Output the [x, y] coordinate of the center of the cell containing the given text.  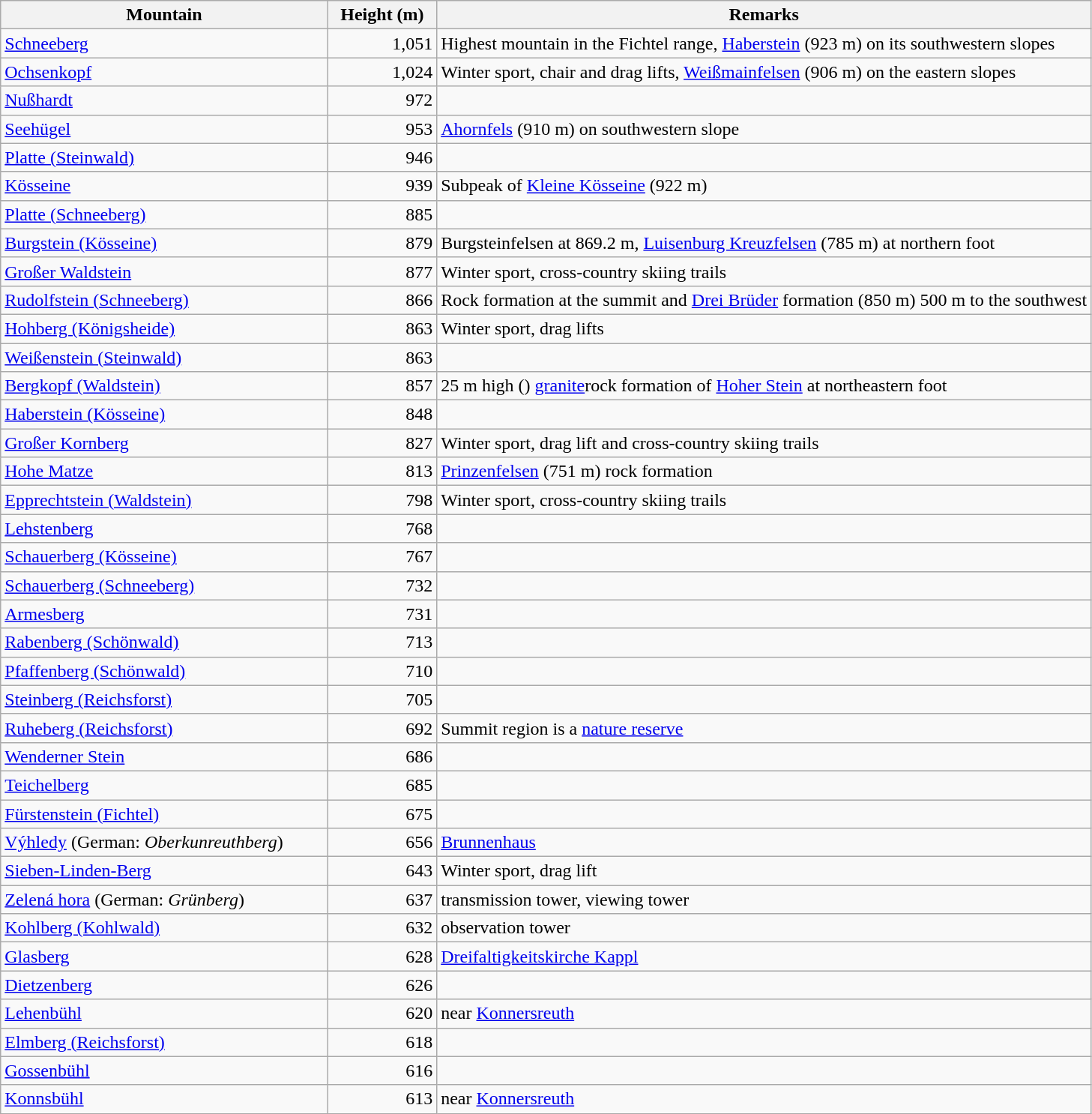
Dreifaltigkeitskirche Kappl [764, 957]
Weißenstein (Steinwald) [164, 358]
Winter sport, drag lifts [764, 328]
Sieben-Linden-Berg [164, 871]
710 [382, 671]
637 [382, 900]
Rudolfstein (Schneeberg) [164, 300]
877 [382, 271]
946 [382, 157]
732 [382, 585]
705 [382, 699]
Seehügel [164, 129]
616 [382, 1071]
1,024 [382, 72]
613 [382, 1099]
939 [382, 186]
885 [382, 214]
Rabenberg (Schönwald) [164, 642]
692 [382, 728]
618 [382, 1042]
Bergkopf (Waldstein) [164, 386]
813 [382, 472]
Großer Waldstein [164, 271]
Highest mountain in the Fichtel range, Haberstein (923 m) on its southwestern slopes [764, 43]
626 [382, 985]
Burgstein (Kösseine) [164, 243]
Subpeak of Kleine Kösseine (922 m) [764, 186]
Burgsteinfelsen at 869.2 m, Luisenburg Kreuzfelsen (785 m) at northern foot [764, 243]
Winter sport, drag lift [764, 871]
Brunnenhaus [764, 843]
Hohberg (Königsheide) [164, 328]
Schauerberg (Schneeberg) [164, 585]
25 m high () graniterock formation of Hoher Stein at northeastern foot [764, 386]
Remarks [764, 15]
Height (m) [382, 15]
Pfaffenberg (Schönwald) [164, 671]
observation tower [764, 928]
713 [382, 642]
transmission tower, viewing tower [764, 900]
Elmberg (Reichsforst) [164, 1042]
Armesberg [164, 614]
Lehenbühl [164, 1014]
Výhledy (German: Oberkunreuthberg) [164, 843]
827 [382, 443]
866 [382, 300]
857 [382, 386]
Gossenbühl [164, 1071]
Schauerberg (Kösseine) [164, 557]
Platte (Steinwald) [164, 157]
Ruheberg (Reichsforst) [164, 728]
768 [382, 529]
Kösseine [164, 186]
686 [382, 756]
Ahornfels (910 m) on southwestern slope [764, 129]
Nußhardt [164, 100]
798 [382, 500]
Ochsenkopf [164, 72]
Lehstenberg [164, 529]
Epprechtstein (Waldstein) [164, 500]
Summit region is a nature reserve [764, 728]
Dietzenberg [164, 985]
Großer Kornberg [164, 443]
Teichelberg [164, 785]
Winter sport, chair and drag lifts, Weißmainfelsen (906 m) on the eastern slopes [764, 72]
767 [382, 557]
Fürstenstein (Fichtel) [164, 813]
Kohlberg (Kohlwald) [164, 928]
Haberstein (Kösseine) [164, 415]
Schneeberg [164, 43]
1,051 [382, 43]
953 [382, 129]
620 [382, 1014]
Konnsbühl [164, 1099]
Platte (Schneeberg) [164, 214]
Prinzenfelsen (751 m) rock formation [764, 472]
Glasberg [164, 957]
Hohe Matze [164, 472]
Steinberg (Reichsforst) [164, 699]
Mountain [164, 15]
Zelená hora (German: Grünberg) [164, 900]
Wenderner Stein [164, 756]
675 [382, 813]
656 [382, 843]
632 [382, 928]
643 [382, 871]
848 [382, 415]
Winter sport, drag lift and cross-country skiing trails [764, 443]
628 [382, 957]
Rock formation at the summit and Drei Brüder formation (850 m) 500 m to the southwest [764, 300]
879 [382, 243]
972 [382, 100]
685 [382, 785]
731 [382, 614]
